Identify which cell holds the provided text, then report its (x, y) central coordinate. 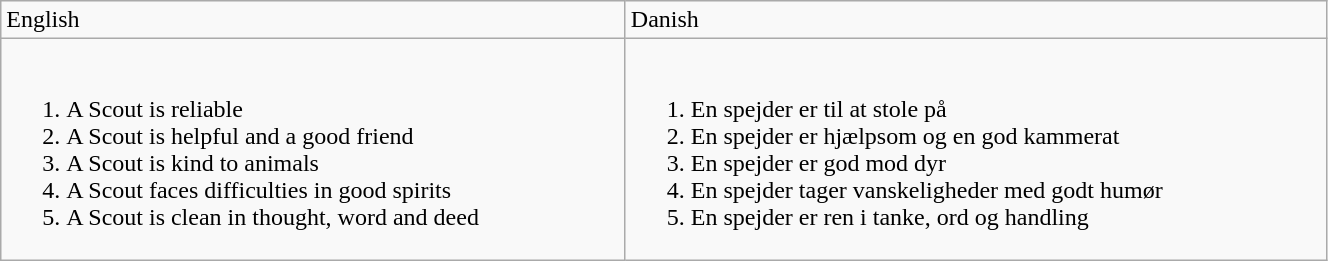
English (314, 20)
Danish (976, 20)
